Detect which cell encompasses the target text, then output its [X, Y] center coordinate. 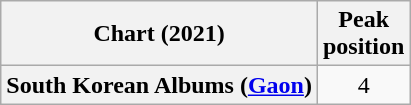
4 [363, 85]
Peakposition [363, 34]
South Korean Albums (Gaon) [160, 85]
Chart (2021) [160, 34]
